Return [X, Y] of the center of cell containing provided text 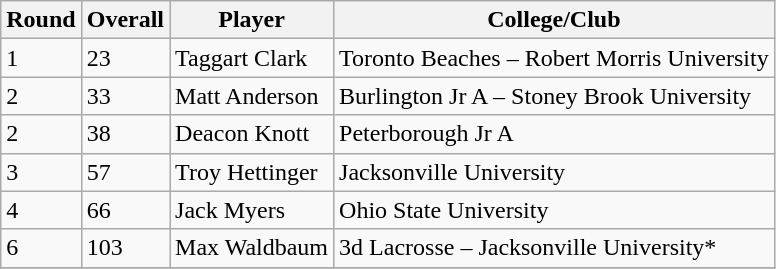
Player [252, 20]
Max Waldbaum [252, 248]
College/Club [554, 20]
23 [125, 58]
103 [125, 248]
Peterborough Jr A [554, 134]
3 [41, 172]
Toronto Beaches – Robert Morris University [554, 58]
57 [125, 172]
4 [41, 210]
Burlington Jr A – Stoney Brook University [554, 96]
Matt Anderson [252, 96]
66 [125, 210]
Jack Myers [252, 210]
Troy Hettinger [252, 172]
6 [41, 248]
33 [125, 96]
Taggart Clark [252, 58]
Jacksonville University [554, 172]
Overall [125, 20]
38 [125, 134]
3d Lacrosse – Jacksonville University* [554, 248]
Deacon Knott [252, 134]
Round [41, 20]
Ohio State University [554, 210]
1 [41, 58]
